For the text-containing cell, return its midpoint in (X, Y) coordinate format. 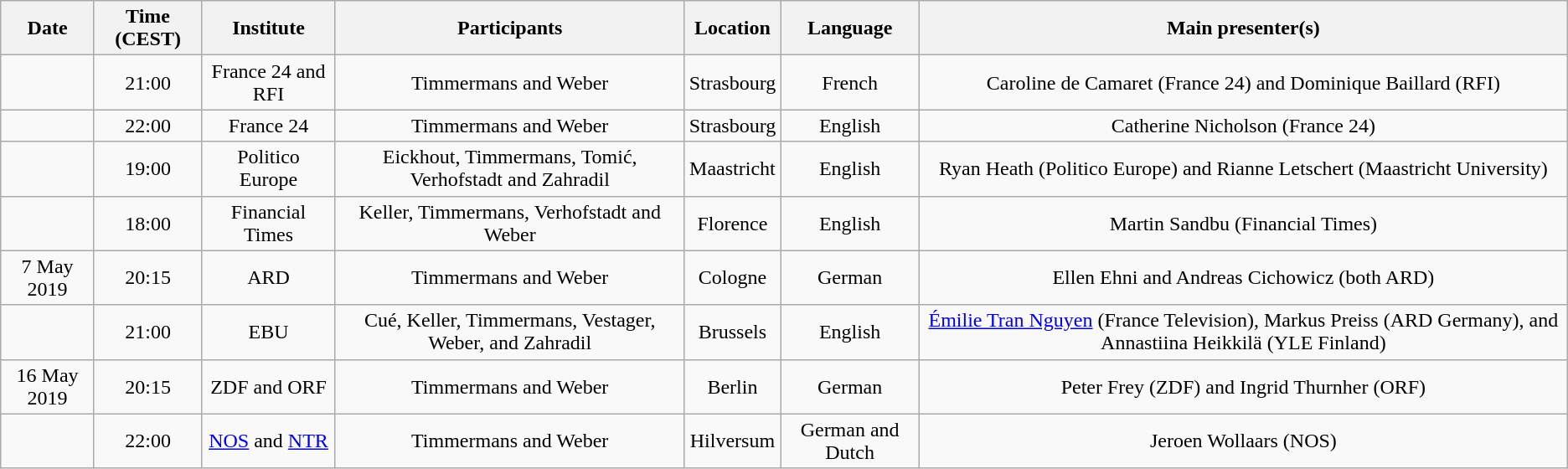
Catherine Nicholson (France 24) (1244, 126)
Time (CEST) (147, 28)
EBU (268, 332)
Ellen Ehni and Andreas Cichowicz (both ARD) (1244, 278)
Cué, Keller, Timmermans, Vestager, Weber, and Zahradil (509, 332)
Politico Europe (268, 169)
Participants (509, 28)
16 May 2019 (48, 387)
Peter Frey (ZDF) and Ingrid Thurnher (ORF) (1244, 387)
France 24 and RFI (268, 82)
7 May 2019 (48, 278)
Florence (732, 223)
NOS and NTR (268, 441)
Martin Sandbu (Financial Times) (1244, 223)
ZDF and ORF (268, 387)
Caroline de Camaret (France 24) and Dominique Baillard (RFI) (1244, 82)
Institute (268, 28)
Maastricht (732, 169)
Berlin (732, 387)
Hilversum (732, 441)
France 24 (268, 126)
Keller, Timmermans, Verhofstadt and Weber (509, 223)
Date (48, 28)
Émilie Tran Nguyen (France Television), Markus Preiss (ARD Germany), and Annastiina Heikkilä (YLE Finland) (1244, 332)
German and Dutch (850, 441)
18:00 (147, 223)
Eickhout, Timmermans, Tomić, Verhofstadt and Zahradil (509, 169)
Brussels (732, 332)
French (850, 82)
Main presenter(s) (1244, 28)
19:00 (147, 169)
Cologne (732, 278)
Ryan Heath (Politico Europe) and Rianne Letschert (Maastricht University) (1244, 169)
Financial Times (268, 223)
Language (850, 28)
ARD (268, 278)
Location (732, 28)
Jeroen Wollaars (NOS) (1244, 441)
